Locate the cell with the specified text and output its [X, Y] center coordinate. 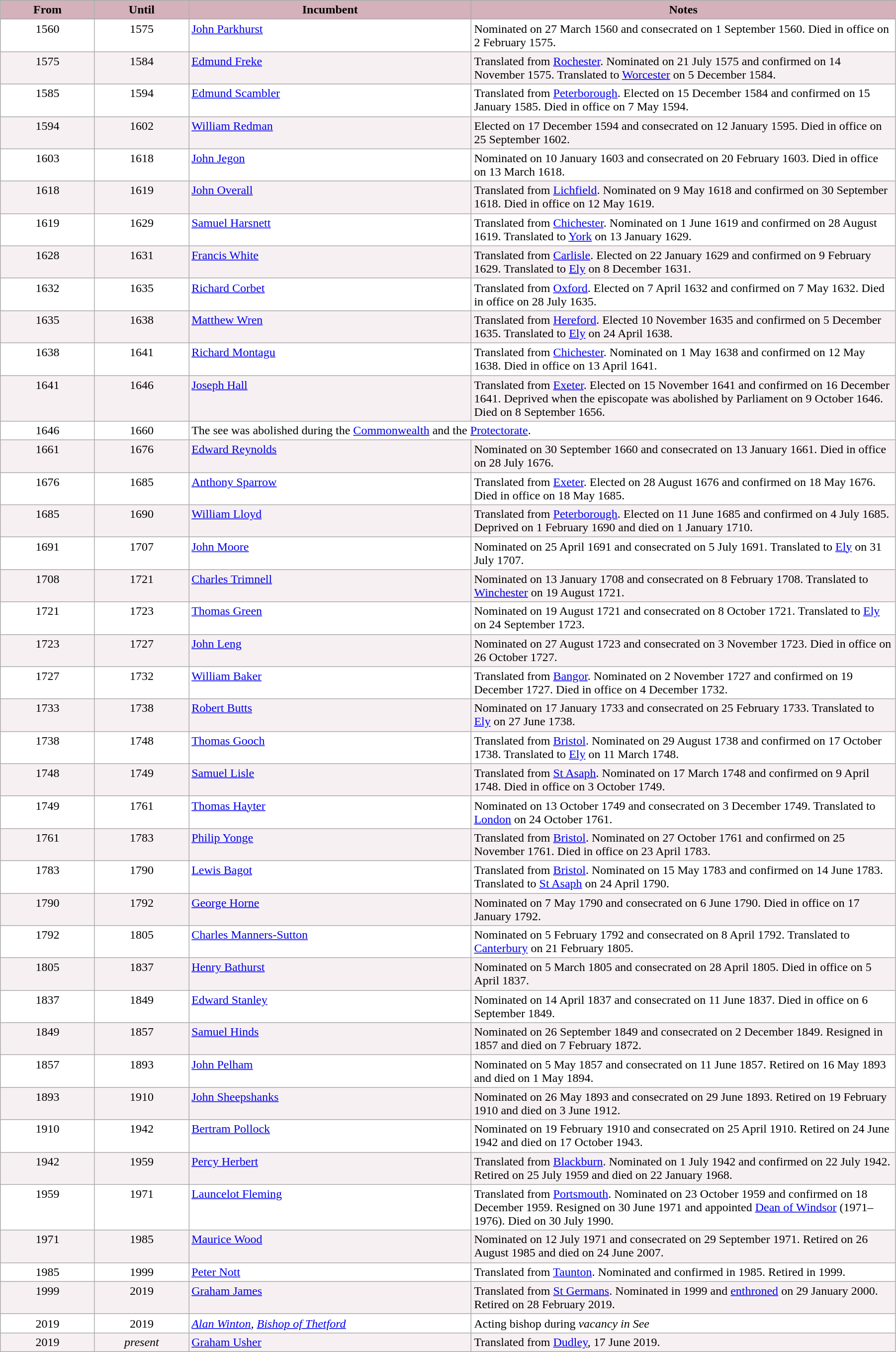
Thomas Hayter [330, 812]
Nominated on 17 January 1733 and consecrated on 25 February 1733. Translated to Ely on 27 June 1738. [683, 715]
Launcelot Fleming [330, 1207]
1660 [141, 431]
Translated from Chichester. Nominated on 1 May 1638 and confirmed on 12 May 1638. Died in office on 13 April 1641. [683, 359]
Translated from Hereford. Elected 10 November 1635 and confirmed on 5 December 1635. Translated to Ely on 24 April 1638. [683, 326]
Edmund Freke [330, 68]
Translated from Bristol. Nominated on 15 May 1783 and confirmed on 14 June 1783. Translated to St Asaph on 24 April 1790. [683, 876]
1603 [48, 165]
Translated from Exeter. Elected on 28 August 1676 and confirmed on 18 May 1676. Died in office on 18 May 1685. [683, 488]
From [48, 10]
Charles Manners-Sutton [330, 942]
Matthew Wren [330, 326]
John Pelham [330, 1071]
Maurice Wood [330, 1247]
Nominated on 14 April 1837 and consecrated on 11 June 1837. Died in office on 6 September 1849. [683, 1007]
Nominated on 5 February 1792 and consecrated on 8 April 1792. Translated to Canterbury on 21 February 1805. [683, 942]
Henry Bathurst [330, 974]
Samuel Lisle [330, 780]
Translated from Taunton. Nominated and confirmed in 1985. Retired in 1999. [683, 1272]
1661 [48, 457]
Nominated on 12 July 1971 and consecrated on 29 September 1971. Retired on 26 August 1985 and died on 24 June 2007. [683, 1247]
Nominated on 13 January 1708 and consecrated on 8 February 1708. Translated to Winchester on 19 August 1721. [683, 586]
Translated from Blackburn. Nominated on 1 July 1942 and confirmed on 22 July 1942. Retired on 25 July 1959 and died on 22 January 1968. [683, 1168]
Nominated on 26 May 1893 and consecrated on 29 June 1893. Retired on 19 February 1910 and died on 3 June 1912. [683, 1103]
Nominated on 27 August 1723 and consecrated on 3 November 1723. Died in office on 26 October 1727. [683, 651]
1632 [48, 294]
Translated from Lichfield. Nominated on 9 May 1618 and confirmed on 30 September 1618. Died in office on 12 May 1619. [683, 197]
1691 [48, 553]
George Horne [330, 909]
Lewis Bagot [330, 876]
Graham Usher [330, 1342]
Nominated on 27 March 1560 and consecrated on 1 September 1560. Died in office on 2 February 1575. [683, 36]
Nominated on 19 February 1910 and consecrated on 25 April 1910. Retired on 24 June 1942 and died on 17 October 1943. [683, 1136]
John Overall [330, 197]
Translated from Chichester. Nominated on 1 June 1619 and confirmed on 28 August 1619. Translated to York on 13 January 1629. [683, 230]
1732 [141, 682]
Translated from Bangor. Nominated on 2 November 1727 and confirmed on 19 December 1727. Died in office on 4 December 1732. [683, 682]
Translated from Carlisle. Elected on 22 January 1629 and confirmed on 9 February 1629. Translated to Ely on 8 December 1631. [683, 262]
Nominated on 5 March 1805 and consecrated on 28 April 1805. Died in office on 5 April 1837. [683, 974]
Graham James [330, 1297]
1584 [141, 68]
William Baker [330, 682]
William Redman [330, 132]
Edward Reynolds [330, 457]
1629 [141, 230]
1690 [141, 521]
Translated from St Germans. Nominated in 1999 and enthroned on 29 January 2000. Retired on 28 February 2019. [683, 1297]
Edward Stanley [330, 1007]
Nominated on 19 August 1721 and consecrated on 8 October 1721. Translated to Ely on 24 September 1723. [683, 618]
Percy Herbert [330, 1168]
Charles Trimnell [330, 586]
Translated from Bristol. Nominated on 29 August 1738 and confirmed on 17 October 1738. Translated to Ely on 11 March 1748. [683, 747]
John Jegon [330, 165]
Acting bishop during vacancy in See [683, 1323]
1708 [48, 586]
John Parkhurst [330, 36]
Notes [683, 10]
Nominated on 30 September 1660 and consecrated on 13 January 1661. Died in office on 28 July 1676. [683, 457]
Philip Yonge [330, 845]
Nominated on 13 October 1749 and consecrated on 3 December 1749. Translated to London on 24 October 1761. [683, 812]
Francis White [330, 262]
Until [141, 10]
William Lloyd [330, 521]
Nominated on 5 May 1857 and consecrated on 11 June 1857. Retired on 16 May 1893 and died on 1 May 1894. [683, 1071]
Nominated on 10 January 1603 and consecrated on 20 February 1603. Died in office on 13 March 1618. [683, 165]
1631 [141, 262]
Anthony Sparrow [330, 488]
Bertram Pollock [330, 1136]
John Sheepshanks [330, 1103]
1707 [141, 553]
Joseph Hall [330, 398]
Translated from St Asaph. Nominated on 17 March 1748 and confirmed on 9 April 1748. Died in office on 3 October 1749. [683, 780]
Richard Montagu [330, 359]
1628 [48, 262]
Nominated on 25 April 1691 and consecrated on 5 July 1691. Translated to Ely on 31 July 1707. [683, 553]
Peter Nott [330, 1272]
Translated from Bristol. Nominated on 27 October 1761 and confirmed on 25 November 1761. Died in office on 23 April 1783. [683, 845]
Incumbent [330, 10]
Samuel Hinds [330, 1039]
Edmund Scambler [330, 100]
Alan Winton, Bishop of Thetford [330, 1323]
Translated from Rochester. Nominated on 21 July 1575 and confirmed on 14 November 1575. Translated to Worcester on 5 December 1584. [683, 68]
1560 [48, 36]
1585 [48, 100]
Robert Butts [330, 715]
Translated from Peterborough. Elected on 11 June 1685 and confirmed on 4 July 1685. Deprived on 1 February 1690 and died on 1 January 1710. [683, 521]
Translated from Peterborough. Elected on 15 December 1584 and confirmed on 15 January 1585. Died in office on 7 May 1594. [683, 100]
Thomas Green [330, 618]
Thomas Gooch [330, 747]
John Moore [330, 553]
Nominated on 26 September 1849 and consecrated on 2 December 1849. Resigned in 1857 and died on 7 February 1872. [683, 1039]
The see was abolished during the Commonwealth and the Protectorate. [542, 431]
1733 [48, 715]
present [141, 1342]
Translated from Oxford. Elected on 7 April 1632 and confirmed on 7 May 1632. Died in office on 28 July 1635. [683, 294]
Nominated on 7 May 1790 and consecrated on 6 June 1790. Died in office on 17 January 1792. [683, 909]
1602 [141, 132]
Samuel Harsnett [330, 230]
Translated from Dudley, 17 June 2019. [683, 1342]
Elected on 17 December 1594 and consecrated on 12 January 1595. Died in office on 25 September 1602. [683, 132]
Richard Corbet [330, 294]
John Leng [330, 651]
